Provide the [x, y] coordinate of the cell's center where the given text is located.  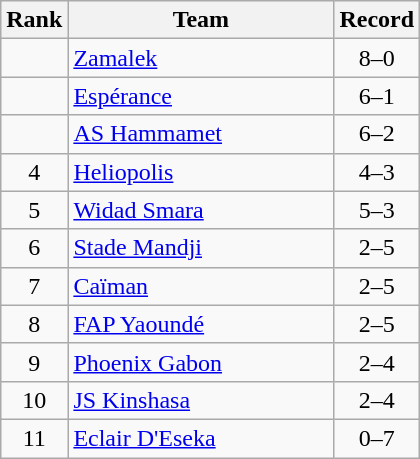
6–2 [377, 134]
Espérance [201, 96]
8–0 [377, 58]
6 [34, 248]
Heliopolis [201, 172]
8 [34, 324]
JS Kinshasa [201, 400]
4–3 [377, 172]
Caïman [201, 286]
7 [34, 286]
Team [201, 20]
Zamalek [201, 58]
AS Hammamet [201, 134]
FAP Yaoundé [201, 324]
Phoenix Gabon [201, 362]
6–1 [377, 96]
9 [34, 362]
5–3 [377, 210]
11 [34, 438]
0–7 [377, 438]
4 [34, 172]
Widad Smara [201, 210]
Stade Mandji [201, 248]
Eclair D'Eseka [201, 438]
10 [34, 400]
Record [377, 20]
5 [34, 210]
Rank [34, 20]
